Return the (x, y) coordinate for the center point of the cell that contains the specified text.  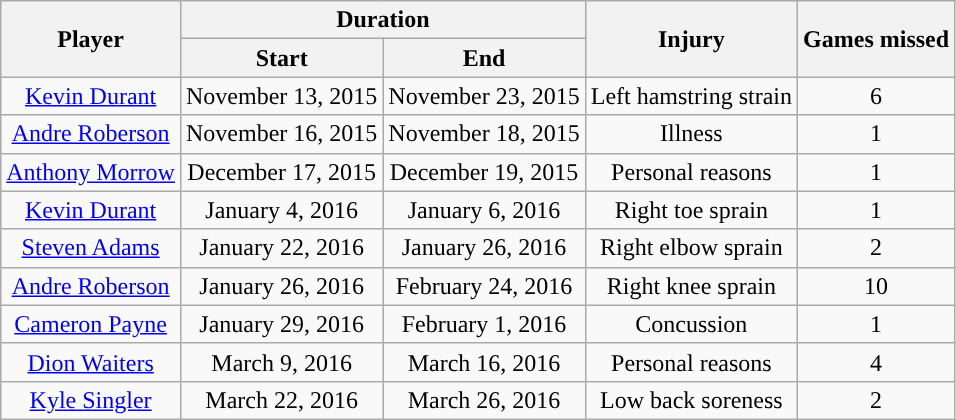
Illness (691, 134)
January 6, 2016 (484, 210)
December 17, 2015 (281, 172)
March 22, 2016 (281, 400)
November 18, 2015 (484, 134)
Kyle Singler (91, 400)
Low back soreness (691, 400)
March 16, 2016 (484, 362)
10 (876, 286)
December 19, 2015 (484, 172)
March 9, 2016 (281, 362)
November 13, 2015 (281, 96)
Injury (691, 39)
Steven Adams (91, 248)
March 26, 2016 (484, 400)
Anthony Morrow (91, 172)
End (484, 58)
February 1, 2016 (484, 324)
Right knee sprain (691, 286)
January 22, 2016 (281, 248)
November 23, 2015 (484, 96)
Left hamstring strain (691, 96)
February 24, 2016 (484, 286)
Concussion (691, 324)
January 4, 2016 (281, 210)
Cameron Payne (91, 324)
January 29, 2016 (281, 324)
Right toe sprain (691, 210)
November 16, 2015 (281, 134)
6 (876, 96)
Right elbow sprain (691, 248)
Start (281, 58)
Duration (382, 20)
Dion Waiters (91, 362)
Games missed (876, 39)
Player (91, 39)
4 (876, 362)
